Provide the [X, Y] coordinate of the cell's center where the given text is located.  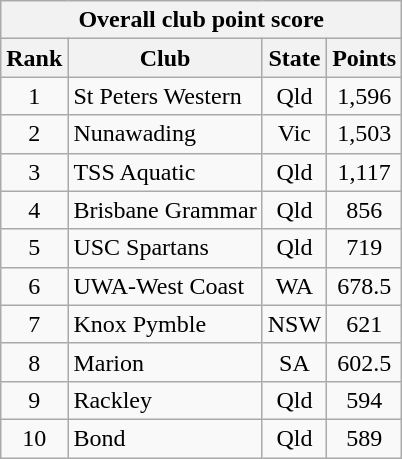
Nunawading [165, 134]
Vic [294, 134]
Brisbane Grammar [165, 210]
Overall club point score [202, 20]
589 [364, 438]
UWA-West Coast [165, 286]
4 [34, 210]
Marion [165, 362]
2 [34, 134]
Bond [165, 438]
3 [34, 172]
594 [364, 400]
Knox Pymble [165, 324]
602.5 [364, 362]
USC Spartans [165, 248]
9 [34, 400]
6 [34, 286]
678.5 [364, 286]
621 [364, 324]
TSS Aquatic [165, 172]
8 [34, 362]
Rank [34, 58]
1,503 [364, 134]
856 [364, 210]
Rackley [165, 400]
10 [34, 438]
5 [34, 248]
WA [294, 286]
St Peters Western [165, 96]
Club [165, 58]
State [294, 58]
1 [34, 96]
1,596 [364, 96]
Points [364, 58]
719 [364, 248]
NSW [294, 324]
7 [34, 324]
1,117 [364, 172]
SA [294, 362]
